Identify which cell holds the provided text, then report its (X, Y) central coordinate. 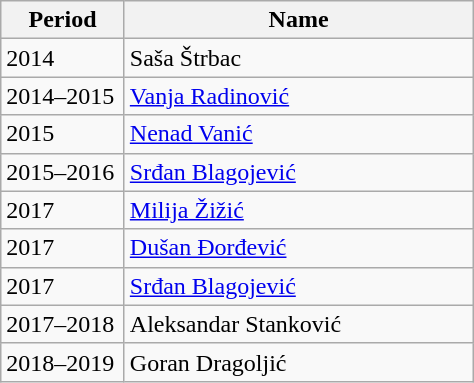
Goran Dragoljić (298, 362)
2015–2016 (63, 172)
2014–2015 (63, 96)
Vanja Radinović (298, 96)
Nenad Vanić (298, 134)
2018–2019 (63, 362)
Period (63, 20)
Saša Štrbac (298, 58)
Aleksandar Stanković (298, 324)
Milija Žižić (298, 210)
2017–2018 (63, 324)
2015 (63, 134)
Dušan Đorđević (298, 248)
2014 (63, 58)
Name (298, 20)
